Provide the [x, y] coordinate of the cell's center where the given text is located.  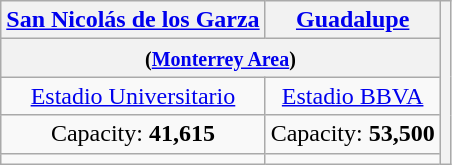
Capacity: 41,615 [133, 134]
San Nicolás de los Garza [133, 20]
Estadio BBVA [352, 96]
Guadalupe [352, 20]
(Monterrey Area) [220, 58]
Capacity: 53,500 [352, 134]
Estadio Universitario [133, 96]
